Detect which cell encompasses the target text, then output its (x, y) center coordinate. 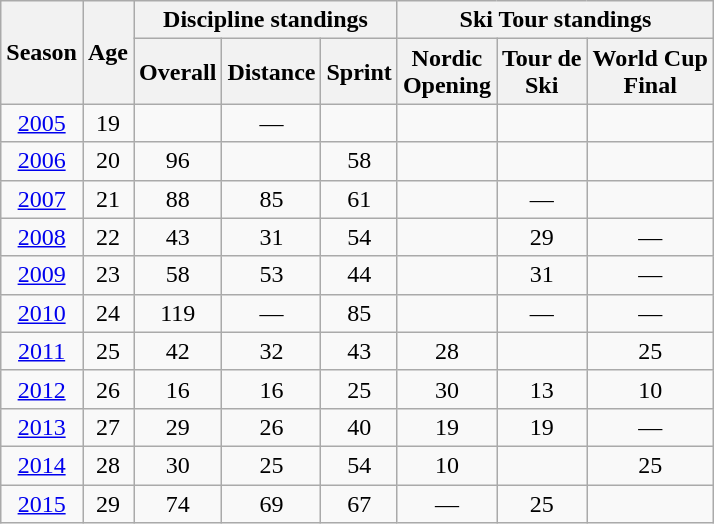
22 (108, 237)
69 (272, 503)
2009 (42, 275)
Sprint (359, 72)
20 (108, 161)
88 (178, 199)
2010 (42, 313)
NordicOpening (446, 72)
Distance (272, 72)
2013 (42, 427)
61 (359, 199)
2006 (42, 161)
74 (178, 503)
96 (178, 161)
27 (108, 427)
13 (541, 389)
53 (272, 275)
Ski Tour standings (555, 20)
42 (178, 351)
Age (108, 52)
119 (178, 313)
2007 (42, 199)
24 (108, 313)
Season (42, 52)
2015 (42, 503)
Overall (178, 72)
2012 (42, 389)
2014 (42, 465)
40 (359, 427)
2008 (42, 237)
2005 (42, 123)
32 (272, 351)
2011 (42, 351)
21 (108, 199)
Discipline standings (266, 20)
67 (359, 503)
Tour deSki (541, 72)
23 (108, 275)
World CupFinal (650, 72)
44 (359, 275)
